Extract the (X, Y) coordinate from the center of the cell holding the provided text.  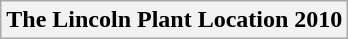
The Lincoln Plant Location 2010 (174, 20)
